Determine the (X, Y) coordinate at the center of the cell enclosing the given text.  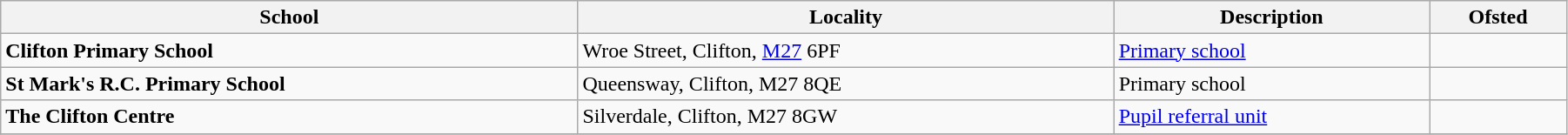
Queensway, Clifton, M27 8QE (846, 84)
The Clifton Centre (289, 117)
Silverdale, Clifton, M27 8GW (846, 117)
Description (1272, 17)
Pupil referral unit (1272, 117)
School (289, 17)
Ofsted (1498, 17)
Clifton Primary School (289, 51)
Wroe Street, Clifton, M27 6PF (846, 51)
St Mark's R.C. Primary School (289, 84)
Locality (846, 17)
